Find where the given text appears and provide that cell's center as (X, Y) coordinate. 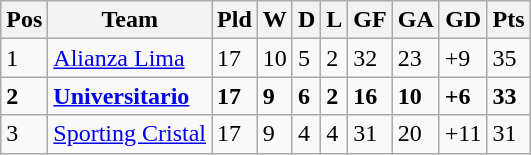
L (334, 20)
Universitario (130, 96)
20 (416, 134)
33 (508, 96)
Alianza Lima (130, 58)
+9 (463, 58)
W (274, 20)
6 (306, 96)
GD (463, 20)
3 (24, 134)
GF (370, 20)
Pld (235, 20)
D (306, 20)
35 (508, 58)
Team (130, 20)
Sporting Cristal (130, 134)
1 (24, 58)
32 (370, 58)
Pts (508, 20)
Pos (24, 20)
+11 (463, 134)
GA (416, 20)
16 (370, 96)
5 (306, 58)
23 (416, 58)
+6 (463, 96)
